Detect which cell encompasses the target text, then output its (X, Y) center coordinate. 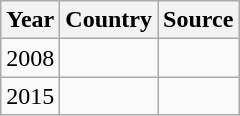
Country (109, 20)
Year (30, 20)
2015 (30, 96)
2008 (30, 58)
Source (198, 20)
